Find where the given text appears and provide that cell's center as (X, Y) coordinate. 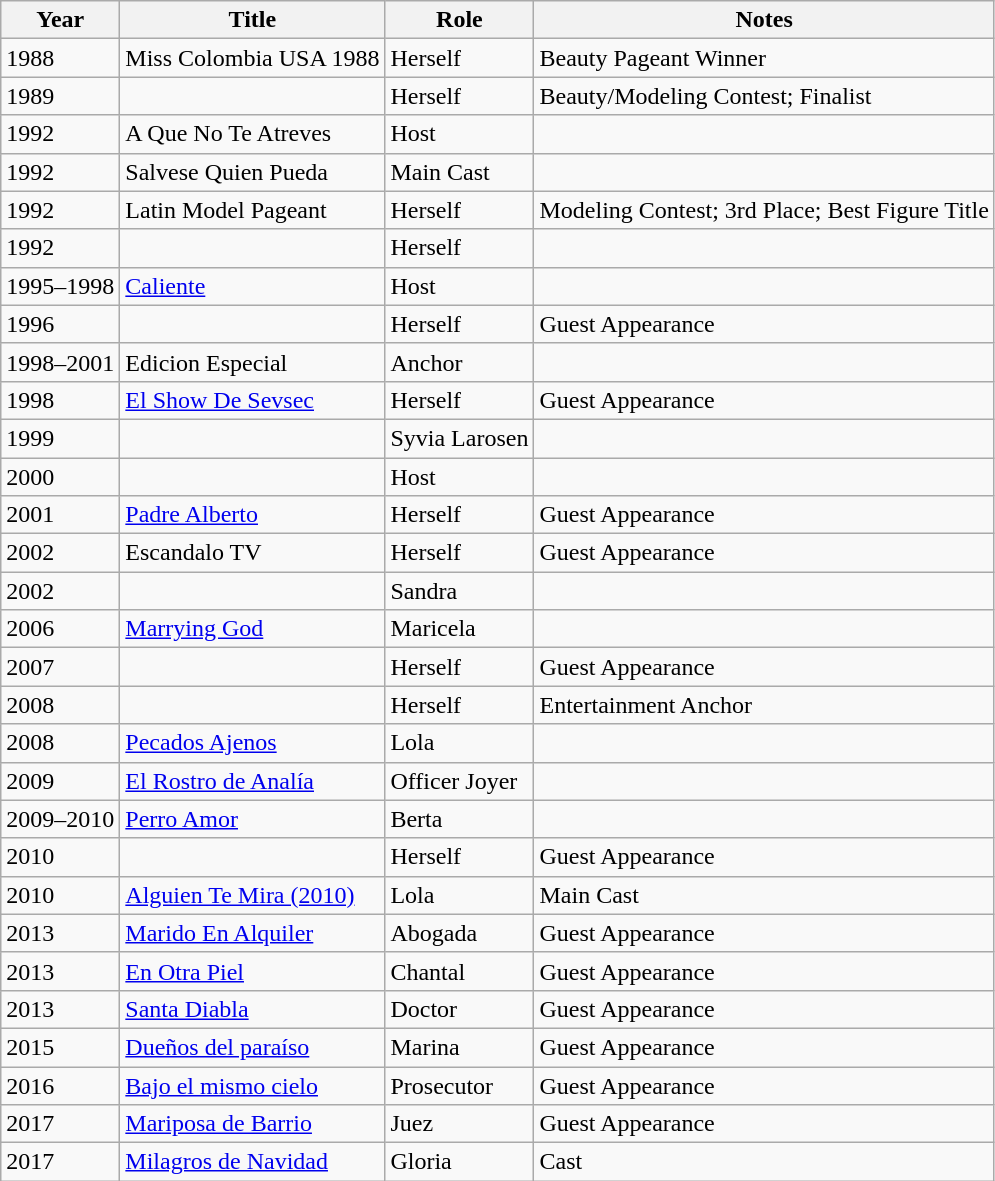
Chantal (460, 971)
Marrying God (252, 629)
1995–1998 (60, 286)
Latin Model Pageant (252, 210)
Dueños del paraíso (252, 1047)
1998 (60, 400)
Salvese Quien Pueda (252, 172)
A Que No Te Atreves (252, 134)
Syvia Larosen (460, 438)
Beauty Pageant Winner (764, 58)
Caliente (252, 286)
El Show De Sevsec (252, 400)
Marina (460, 1047)
Santa Diabla (252, 1009)
Mariposa de Barrio (252, 1124)
2016 (60, 1085)
En Otra Piel (252, 971)
Berta (460, 819)
Sandra (460, 591)
Maricela (460, 629)
Bajo el mismo cielo (252, 1085)
1988 (60, 58)
Title (252, 20)
2015 (60, 1047)
1999 (60, 438)
Marido En Alquiler (252, 933)
Padre Alberto (252, 515)
Escandalo TV (252, 553)
El Rostro de Analía (252, 781)
Milagros de Navidad (252, 1162)
Anchor (460, 362)
Year (60, 20)
Entertainment Anchor (764, 705)
Prosecutor (460, 1085)
Alguien Te Mira (2010) (252, 895)
Beauty/Modeling Contest; Finalist (764, 96)
Miss Colombia USA 1988 (252, 58)
Pecados Ajenos (252, 743)
Abogada (460, 933)
Role (460, 20)
1996 (60, 324)
Cast (764, 1162)
Doctor (460, 1009)
2009 (60, 781)
Officer Joyer (460, 781)
2001 (60, 515)
2006 (60, 629)
1998–2001 (60, 362)
2007 (60, 667)
1989 (60, 96)
Juez (460, 1124)
2009–2010 (60, 819)
Perro Amor (252, 819)
Gloria (460, 1162)
Edicion Especial (252, 362)
Modeling Contest; 3rd Place; Best Figure Title (764, 210)
2000 (60, 477)
Notes (764, 20)
